Return the [x, y] coordinate for the center point of the cell that contains the specified text.  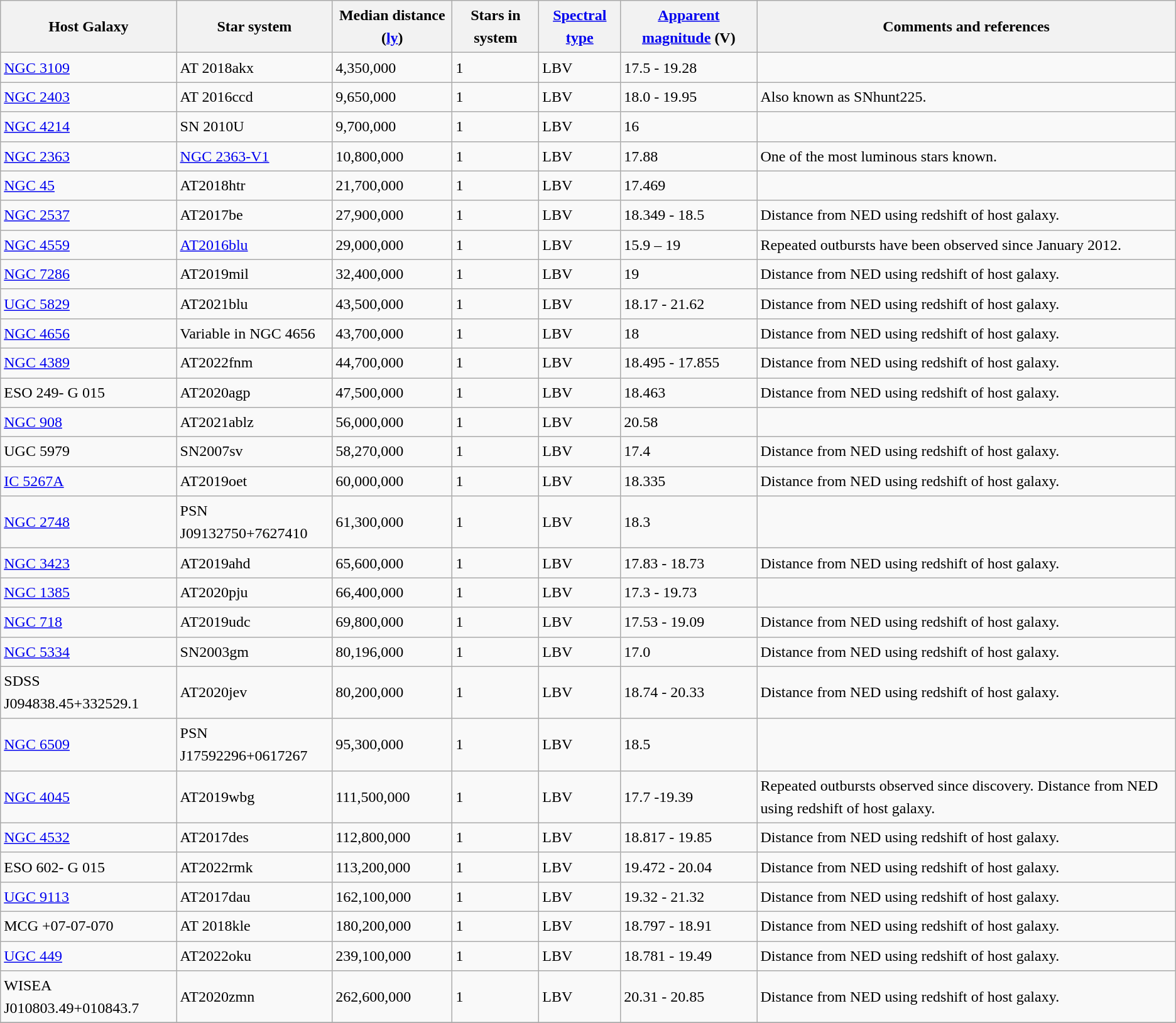
80,200,000 [392, 692]
UGC 5829 [89, 304]
NGC 4559 [89, 245]
10,800,000 [392, 156]
NGC 908 [89, 422]
20.58 [689, 422]
4,350,000 [392, 68]
Median distance (ly) [392, 26]
Comments and references [966, 26]
Also known as SNhunt225. [966, 97]
UGC 449 [89, 956]
18.0 - 19.95 [689, 97]
80,196,000 [392, 652]
AT2021ablz [254, 422]
AT2018htr [254, 186]
NGC 4214 [89, 127]
60,000,000 [392, 481]
AT2016blu [254, 245]
AT2019wbg [254, 796]
17.7 -19.39 [689, 796]
20.31 - 20.85 [689, 997]
AT2019ahd [254, 563]
21,700,000 [392, 186]
17.3 - 19.73 [689, 593]
18 [689, 333]
AT2020jev [254, 692]
AT2020agp [254, 393]
17.469 [689, 186]
65,600,000 [392, 563]
NGC 6509 [89, 745]
18.349 - 18.5 [689, 215]
18.17 - 21.62 [689, 304]
162,100,000 [392, 897]
PSN J09132750+7627410 [254, 522]
AT2019mil [254, 274]
17.88 [689, 156]
NGC 5334 [89, 652]
NGC 4532 [89, 838]
MCG +07-07-070 [89, 926]
AT2021blu [254, 304]
239,100,000 [392, 956]
Repeated outbursts have been observed since January 2012. [966, 245]
61,300,000 [392, 522]
9,700,000 [392, 127]
SDSS J094838.45+332529.1 [89, 692]
AT 2016ccd [254, 97]
AT2017des [254, 838]
17.5 - 19.28 [689, 68]
16 [689, 127]
17.83 - 18.73 [689, 563]
43,500,000 [392, 304]
56,000,000 [392, 422]
NGC 2363-V1 [254, 156]
ESO 249- G 015 [89, 393]
18.3 [689, 522]
17.53 - 19.09 [689, 622]
NGC 7286 [89, 274]
NGC 2363 [89, 156]
262,600,000 [392, 997]
18.495 - 17.855 [689, 363]
19 [689, 274]
Star system [254, 26]
29,000,000 [392, 245]
AT2022rmk [254, 867]
Stars in system [496, 26]
44,700,000 [392, 363]
NGC 4656 [89, 333]
AT2020zmn [254, 997]
18.335 [689, 481]
19.32 - 21.32 [689, 897]
43,700,000 [392, 333]
18.463 [689, 393]
Host Galaxy [89, 26]
47,500,000 [392, 393]
18.5 [689, 745]
AT2017be [254, 215]
IC 5267A [89, 481]
SN 2010U [254, 127]
One of the most luminous stars known. [966, 156]
112,800,000 [392, 838]
58,270,000 [392, 452]
AT2019oet [254, 481]
NGC 3109 [89, 68]
AT2022oku [254, 956]
69,800,000 [392, 622]
NGC 4045 [89, 796]
27,900,000 [392, 215]
15.9 – 19 [689, 245]
ESO 602- G 015 [89, 867]
95,300,000 [392, 745]
NGC 2748 [89, 522]
19.472 - 20.04 [689, 867]
180,200,000 [392, 926]
AT 2018kle [254, 926]
18.817 - 19.85 [689, 838]
NGC 2403 [89, 97]
PSN J17592296+0617267 [254, 745]
AT2017dau [254, 897]
AT2020pju [254, 593]
17.0 [689, 652]
NGC 3423 [89, 563]
SN2007sv [254, 452]
17.4 [689, 452]
113,200,000 [392, 867]
SN2003gm [254, 652]
NGC 1385 [89, 593]
Variable in NGC 4656 [254, 333]
18.781 - 19.49 [689, 956]
NGC 4389 [89, 363]
Repeated outbursts observed since discovery. Distance from NED using redshift of host galaxy. [966, 796]
18.74 - 20.33 [689, 692]
UGC 9113 [89, 897]
UGC 5979 [89, 452]
9,650,000 [392, 97]
18.797 - 18.91 [689, 926]
WISEA J010803.49+010843.7 [89, 997]
111,500,000 [392, 796]
AT2022fnm [254, 363]
NGC 718 [89, 622]
66,400,000 [392, 593]
32,400,000 [392, 274]
Apparent magnitude (V) [689, 26]
NGC 2537 [89, 215]
AT2019udc [254, 622]
NGC 45 [89, 186]
AT 2018akx [254, 68]
Spectral type [580, 26]
